Extract the [X, Y] coordinate from the center of the cell holding the provided text.  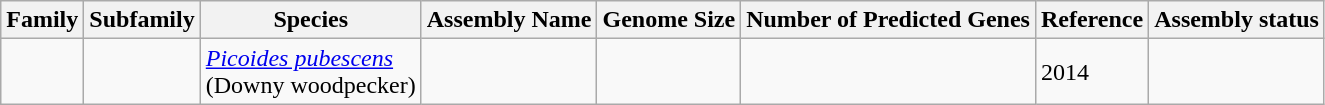
Assembly Name [509, 20]
Number of Predicted Genes [888, 20]
Picoides pubescens(Downy woodpecker) [310, 72]
2014 [1092, 72]
Reference [1092, 20]
Genome Size [669, 20]
Family [42, 20]
Species [310, 20]
Assembly status [1237, 20]
Subfamily [142, 20]
